Scan for the cell matching the given text and deliver its [x, y] coordinate at center. 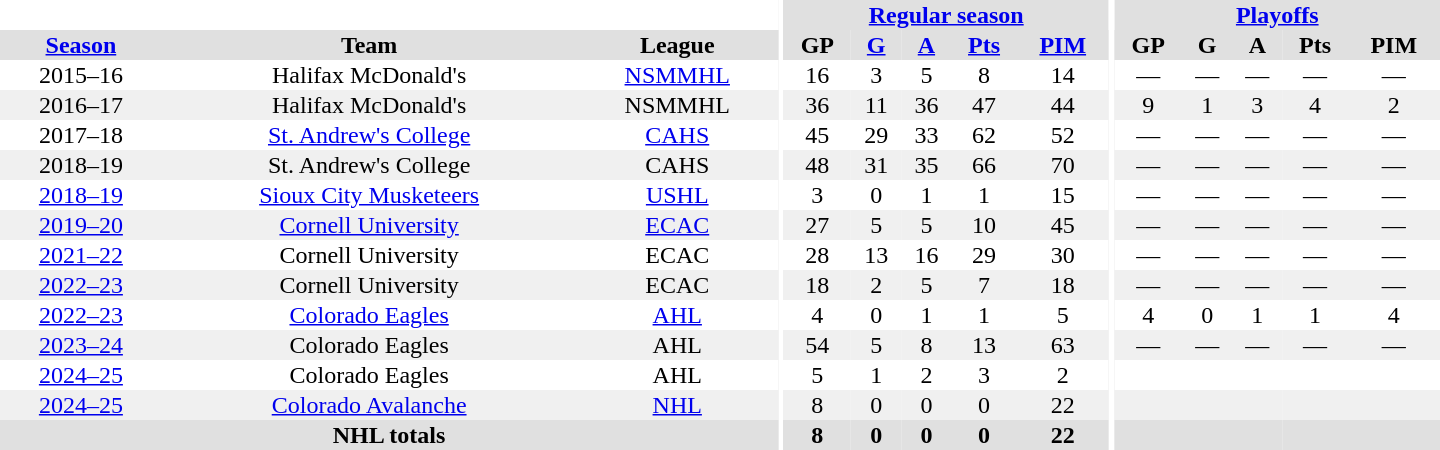
62 [984, 135]
48 [818, 165]
54 [818, 345]
Season [81, 45]
63 [1063, 345]
30 [1063, 255]
2021–22 [81, 255]
15 [1063, 195]
9 [1148, 105]
27 [818, 225]
52 [1063, 135]
2019–20 [81, 225]
2023–24 [81, 345]
League [676, 45]
Team [370, 45]
28 [818, 255]
33 [926, 135]
USHL [676, 195]
66 [984, 165]
35 [926, 165]
Regular season [946, 15]
2015–16 [81, 75]
31 [876, 165]
NHL [676, 405]
70 [1063, 165]
2017–18 [81, 135]
44 [1063, 105]
10 [984, 225]
Sioux City Musketeers [370, 195]
47 [984, 105]
NHL totals [389, 435]
11 [876, 105]
Colorado Avalanche [370, 405]
7 [984, 285]
14 [1063, 75]
Playoffs [1277, 15]
2016–17 [81, 105]
